Detect which cell encompasses the target text, then output its [x, y] center coordinate. 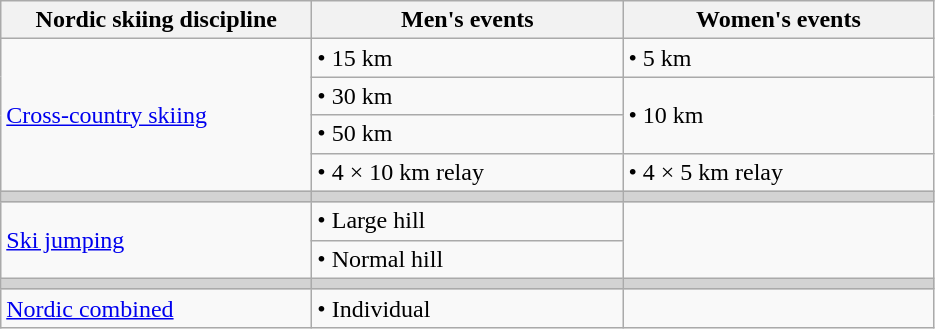
• 30 km [468, 96]
• 15 km [468, 58]
• 5 km [778, 58]
• 4 × 10 km relay [468, 172]
Nordic combined [156, 308]
Ski jumping [156, 240]
• 50 km [468, 134]
• Individual [468, 308]
• 4 × 5 km relay [778, 172]
Nordic skiing discipline [156, 20]
• Normal hill [468, 259]
• 10 km [778, 115]
Men's events [468, 20]
Women's events [778, 20]
• Large hill [468, 221]
Cross-country skiing [156, 115]
